Output the [X, Y] coordinate of the center of the cell containing the given text.  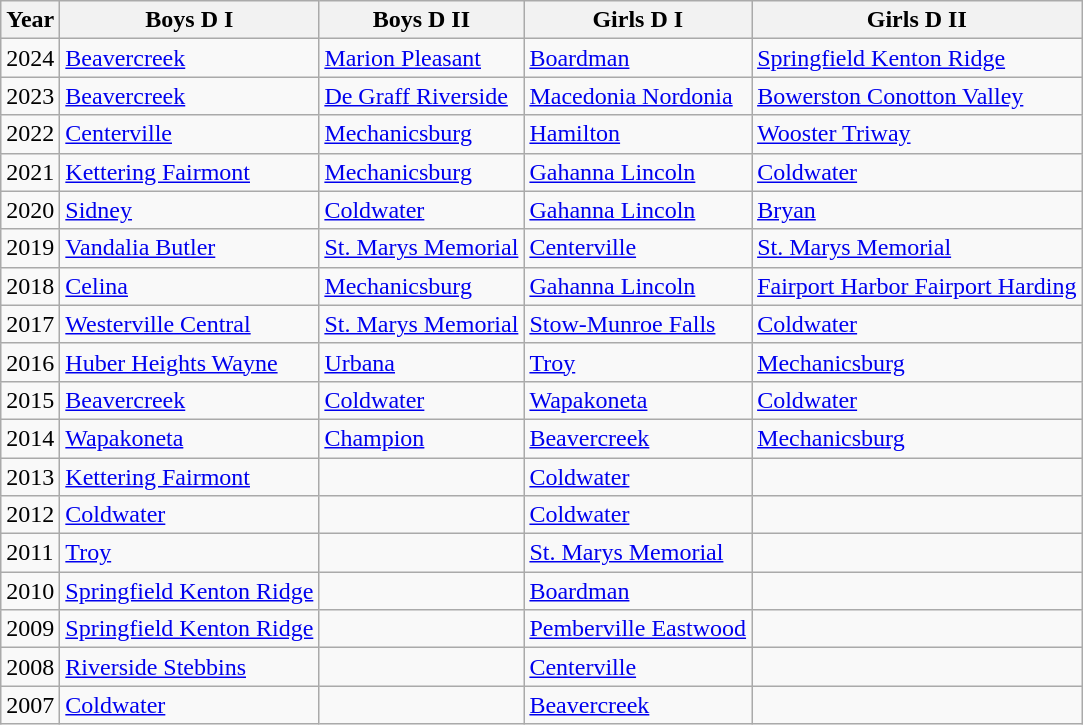
2024 [30, 58]
2018 [30, 286]
Boys D I [190, 20]
2022 [30, 134]
2011 [30, 553]
Vandalia Butler [190, 248]
2015 [30, 400]
Year [30, 20]
Girls D I [638, 20]
De Graff Riverside [422, 96]
Stow-Munroe Falls [638, 324]
Hamilton [638, 134]
Boys D II [422, 20]
Champion [422, 438]
Wooster Triway [917, 134]
2023 [30, 96]
Celina [190, 286]
Westerville Central [190, 324]
Pemberville Eastwood [638, 629]
Marion Pleasant [422, 58]
2017 [30, 324]
Girls D II [917, 20]
Bowerston Conotton Valley [917, 96]
2014 [30, 438]
Huber Heights Wayne [190, 362]
2020 [30, 210]
Macedonia Nordonia [638, 96]
2007 [30, 705]
Urbana [422, 362]
2008 [30, 667]
2019 [30, 248]
2016 [30, 362]
Bryan [917, 210]
2013 [30, 477]
Sidney [190, 210]
2010 [30, 591]
2009 [30, 629]
2021 [30, 172]
2012 [30, 515]
Fairport Harbor Fairport Harding [917, 286]
Riverside Stebbins [190, 667]
